Detect which cell encompasses the target text, then output its [X, Y] center coordinate. 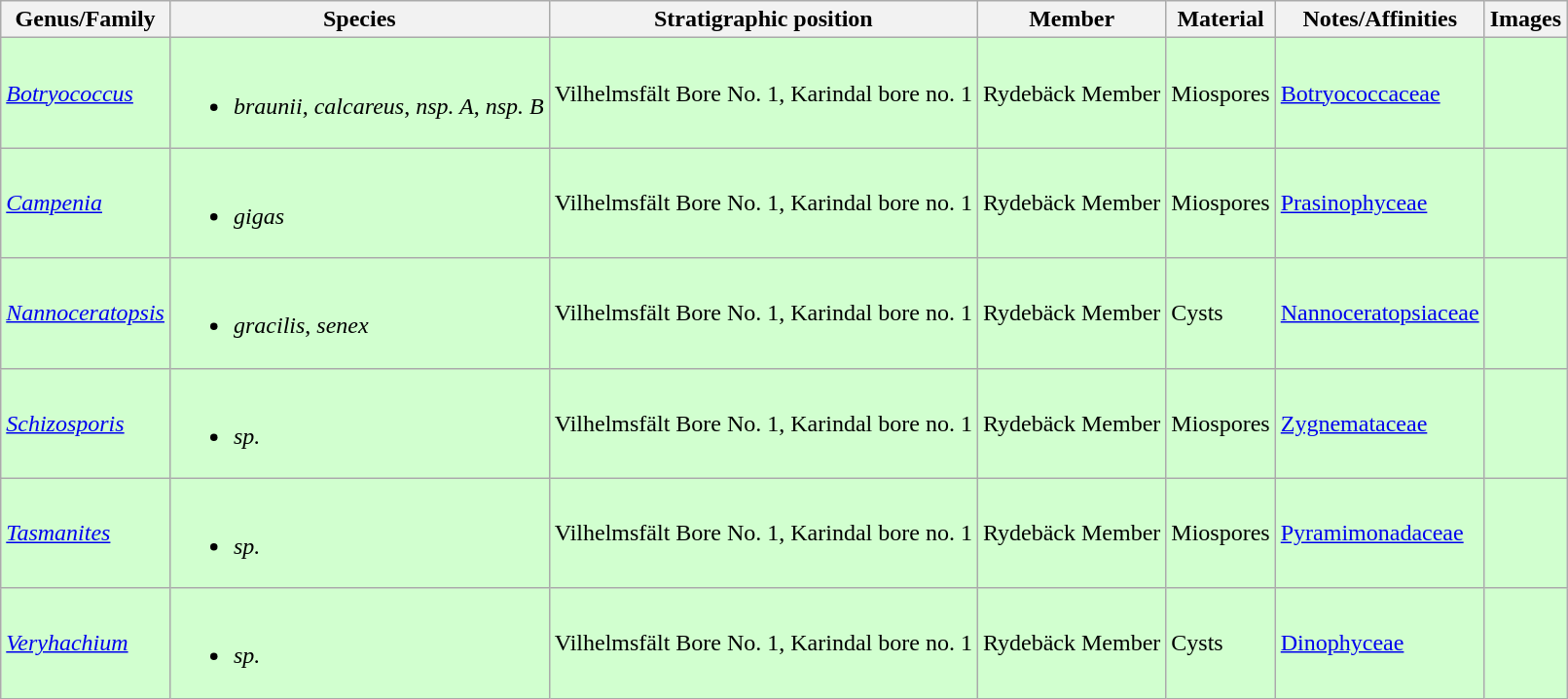
Genus/Family [86, 19]
Species [359, 19]
Material [1221, 19]
Dinophyceae [1380, 643]
Images [1525, 19]
Stratigraphic position [763, 19]
Pyramimonadaceae [1380, 533]
Nannoceratopsiaceae [1380, 313]
Veryhachium [86, 643]
Tasmanites [86, 533]
braunii, calcareus, nsp. A, nsp. B [359, 93]
gracilis, senex [359, 313]
Member [1071, 19]
Schizosporis [86, 423]
Notes/Affinities [1380, 19]
Campenia [86, 202]
Prasinophyceae [1380, 202]
Zygnemataceae [1380, 423]
Nannoceratopsis [86, 313]
Botryococcus [86, 93]
Botryococcaceae [1380, 93]
gigas [359, 202]
